Find where the given text appears and provide that cell's center as [x, y] coordinate. 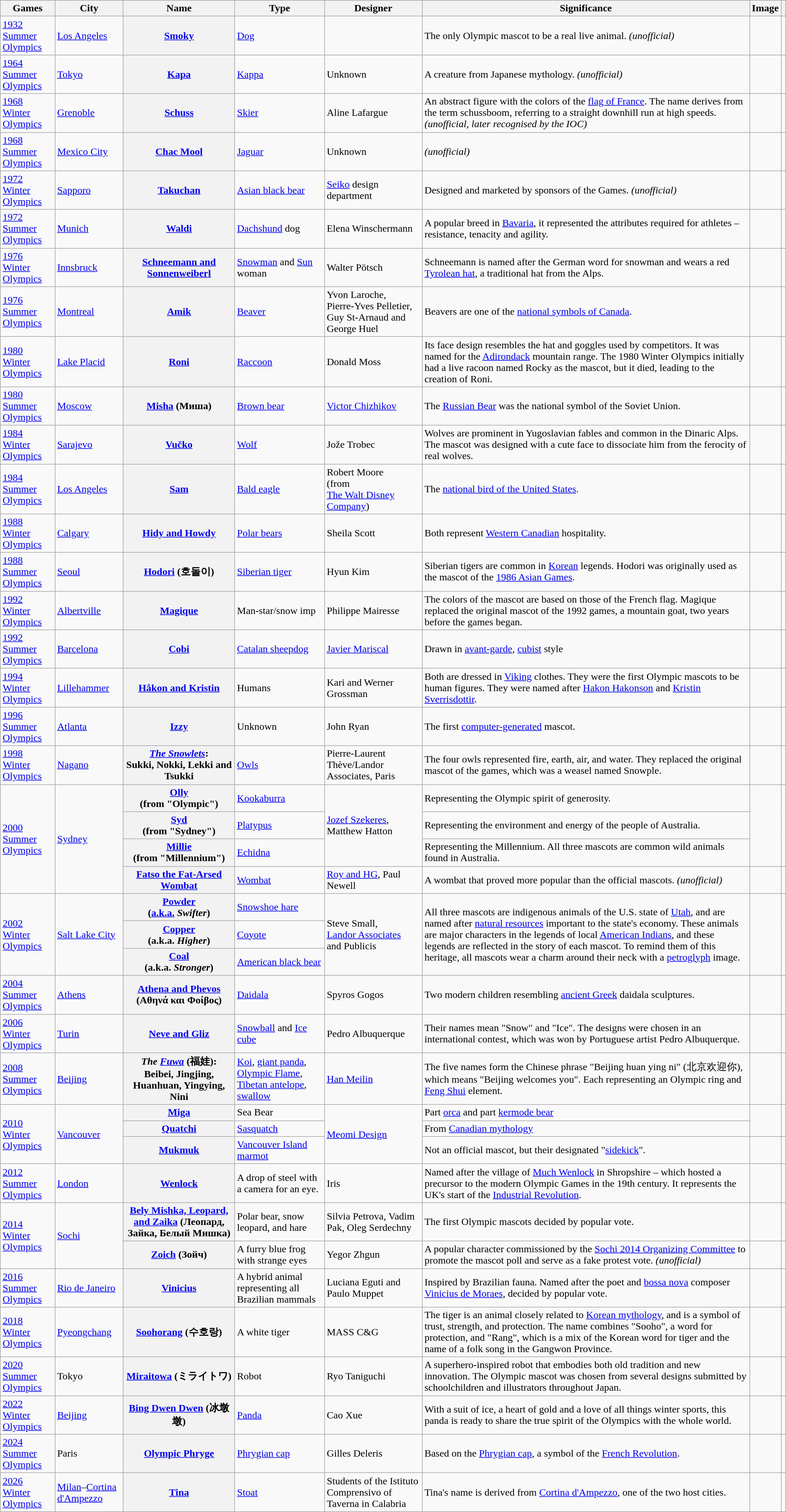
Koi, giant panda, Olympic Flame, Tibetan antelope, swallow [280, 1079]
Representing the Olympic spirit of generosity. [586, 798]
Sea Bear [280, 1112]
Innsbruck [89, 267]
Asian black bear [280, 190]
Snowman and Sun woman [280, 267]
Donald Moss [374, 362]
Raccoon [280, 362]
Sarajevo [89, 444]
1992 Summer Olympics [28, 649]
Sam [179, 489]
Misha (Миша) [179, 406]
Vancouver Island marmot [280, 1150]
Silvia Petrova, Vadim Pak, Oleg Serdechny [374, 1222]
The only Olympic mascot to be a real live animal. (unofficial) [586, 36]
Olympic Phryge [179, 1454]
2018 Winter Olympics [28, 1332]
A popular breed in Bavaria, it represented the attributes required for athletes – resistance, tenacity and agility. [586, 229]
Yegor Zhgun [374, 1255]
Wolf [280, 444]
Significance [586, 8]
Moscow [89, 406]
A creature from Japanese mythology. (unofficial) [586, 74]
Inspired by Brazilian fauna. Named after the poet and bossa nova composer Vinicius de Moraes, decided by popular vote. [586, 1287]
2024 Summer Olympics [28, 1454]
1972 Winter Olympics [28, 190]
Turin [89, 1033]
1976 Summer Olympics [28, 311]
Izzy [179, 726]
Wenlock [179, 1183]
Spyros Gogos [374, 995]
Representing the Millennium. All three mascots are common wild animals found in Australia. [586, 853]
Montreal [89, 311]
Mukmuk [179, 1150]
Both represent Western Canadian hospitality. [586, 533]
Waldi [179, 229]
Hodori (호돌이) [179, 572]
Jozef Szekeres, Matthew Hatton [374, 825]
Steve Small,Landor Associates and Publicis [374, 934]
The four owls represented fire, earth, air, and water. They replaced the original mascot of the games, which was a weasel named Snowple. [586, 765]
Han Meilin [374, 1079]
Platypus [280, 825]
Athena and Phevos (Αθηνά και Φοίβος) [179, 995]
1976 Winter Olympics [28, 267]
A furry blue frog with strange eyes [280, 1255]
2020 Summer Olympics [28, 1376]
Skier [280, 113]
The Snowlets:Sukki, Nokki, Lekki and Tsukki [179, 765]
Pyeongchang [89, 1332]
Quatchi [179, 1128]
1972 Summer Olympics [28, 229]
Magique [179, 611]
2002 Winter Olympics [28, 934]
Lillehammer [89, 688]
Calgary [89, 533]
Part orca and part kermode bear [586, 1112]
Panda [280, 1415]
1984 Summer Olympics [28, 489]
Zoich (Зойч) [179, 1255]
From Canadian mythology [586, 1128]
1980 Summer Olympics [28, 406]
1984 Winter Olympics [28, 444]
2016 Summer Olympics [28, 1287]
The Russian Bear was the national symbol of the Soviet Union. [586, 406]
John Ryan [374, 726]
Sapporo [89, 190]
Schuss [179, 113]
A wombat that proved more popular than the official mascots. (unofficial) [586, 880]
Designed and marketed by sponsors of the Games. (unofficial) [586, 190]
(unofficial) [586, 151]
2006 Winter Olympics [28, 1033]
The first computer-generated mascot. [586, 726]
Salt Lake City [89, 934]
Coal(a.k.a. Stronger) [179, 962]
Seiko design department [374, 190]
1998 Winter Olympics [28, 765]
2000 Summer Olympics [28, 839]
A drop of steel with a camera for an eye. [280, 1183]
Barcelona [89, 649]
Yvon Laroche,Pierre-Yves Pelletier,Guy St-Arnaud andGeorge Huel [374, 311]
Tina's name is derived from Cortina d'Ampezzo, one of the two host cities. [586, 1492]
Soohorang (수호랑) [179, 1332]
Representing the environment and energy of the people of Australia. [586, 825]
Students of the Istituto Comprensivo of Taverna in Calabria [374, 1492]
Name [179, 8]
Roy and HG, Paul Newell [374, 880]
Meomi Design [374, 1134]
Nagano [89, 765]
1988 Winter Olympics [28, 533]
Humans [280, 688]
Jaguar [280, 151]
Lake Placid [89, 362]
Paris [89, 1454]
Stoat [280, 1492]
Håkon and Kristin [179, 688]
Iris [374, 1183]
Kookaburra [280, 798]
Fatso the Fat-Arsed Wombat [179, 880]
Munich [89, 229]
2026 Winter Olympics [28, 1492]
Sheila Scott [374, 533]
Owls [280, 765]
City [89, 8]
Elena Winschermann [374, 229]
Snowball and Ice cube [280, 1033]
1994 Winter Olympics [28, 688]
Robot [280, 1376]
Albertville [89, 611]
Echidna [280, 853]
Smoky [179, 36]
Jože Trobec [374, 444]
Games [28, 8]
Bald eagle [280, 489]
Not an official mascot, but their designated "sidekick". [586, 1150]
Victor Chizhikov [374, 406]
Vinicius [179, 1287]
2012 Summer Olympics [28, 1183]
Based on the Phrygian cap, a symbol of the French Revolution. [586, 1454]
Beaver [280, 311]
Robert Moore(from The Walt Disney Company) [374, 489]
Hidy and Howdy [179, 533]
Hyun Kim [374, 572]
Siberian tigers are common in Korean legends. Hodori was originally used as the mascot of the 1986 Asian Games. [586, 572]
The national bird of the United States. [586, 489]
Seoul [89, 572]
1980 Winter Olympics [28, 362]
A popular character commissioned by the Sochi 2014 Organizing Committee to promote the mascot poll and serve as a fake protest vote. (unofficial) [586, 1255]
Olly (from "Olympic") [179, 798]
The first Olympic mascots decided by popular vote. [586, 1222]
Millie(from "Millennium") [179, 853]
1992 Winter Olympics [28, 611]
Bing Dwen Dwen (冰墩墩) [179, 1415]
Brown bear [280, 406]
1964 Summer Olympics [28, 74]
Polar bears [280, 533]
Vučko [179, 444]
Neve and Gliz [179, 1033]
1988 Summer Olympics [28, 572]
Snowshoe hare [280, 907]
1968 Summer Olympics [28, 151]
2022 Winter Olympics [28, 1415]
Daidala [280, 995]
Designer [374, 8]
London [89, 1183]
Pedro Albuquerque [374, 1033]
Dog [280, 36]
2004 Summer Olympics [28, 995]
Ryo Taniguchi [374, 1376]
Kappa [280, 74]
American black bear [280, 962]
Kari and Werner Grossman [374, 688]
Atlanta [89, 726]
Drawn in avant-garde, cubist style [586, 649]
Milan–Cortina d'Ampezzo [89, 1492]
Powder(a.k.a. Swifter) [179, 907]
Vancouver [89, 1134]
Gilles Deleris [374, 1454]
Kapa [179, 74]
1996 Summer Olympics [28, 726]
Pierre-Laurent Thève/Landor Associates, Paris [374, 765]
The Fuwa (福娃):Beibei, Jingjing, Huanhuan, Yingying, Nini [179, 1079]
Siberian tiger [280, 572]
Wombat [280, 880]
Two modern children resembling ancient Greek daidala sculptures. [586, 995]
Image [765, 8]
Sasquatch [280, 1128]
Takuchan [179, 190]
Roni [179, 362]
Schneemann is named after the German word for snowman and wears a red Tyrolean hat, a traditional hat from the Alps. [586, 267]
Aline Lafargue [374, 113]
Cao Xue [374, 1415]
Phrygian cap [280, 1454]
Dachshund dog [280, 229]
Sydney [89, 839]
MASS C&G [374, 1332]
Tina [179, 1492]
Mexico City [89, 151]
Polar bear, snow leopard, and hare [280, 1222]
2010 Winter Olympics [28, 1134]
Cobi [179, 649]
Miga [179, 1112]
2014 Winter Olympics [28, 1235]
Grenoble [89, 113]
Beavers are one of the national symbols of Canada. [586, 311]
Type [280, 8]
2008 Summer Olympics [28, 1079]
Athens [89, 995]
Chac Mool [179, 151]
Javier Mariscal [374, 649]
Philippe Mairesse [374, 611]
1968 Winter Olympics [28, 113]
Amik [179, 311]
A hybrid animal representing all Brazilian mammals [280, 1287]
Walter Pötsch [374, 267]
Schneemann and Sonnenweiberl [179, 267]
Sochi [89, 1235]
Bely Mishka, Leopard, and Zaika (Леопард, Зайка, Белый Мишка) [179, 1222]
Miraitowa (ミライトワ) [179, 1376]
1932 Summer Olympics [28, 36]
Syd(from "Sydney") [179, 825]
Their names mean "Snow" and "Ice". The designs were chosen in an international contest, which was won by Portuguese artist Pedro Albuquerque. [586, 1033]
Rio de Janeiro [89, 1287]
Catalan sheepdog [280, 649]
Coyote [280, 934]
Man-star/snow imp [280, 611]
Luciana Eguti and Paulo Muppet [374, 1287]
Copper(a.k.a. Higher) [179, 934]
A white tiger [280, 1332]
